For the text-containing cell, return its midpoint in [x, y] coordinate format. 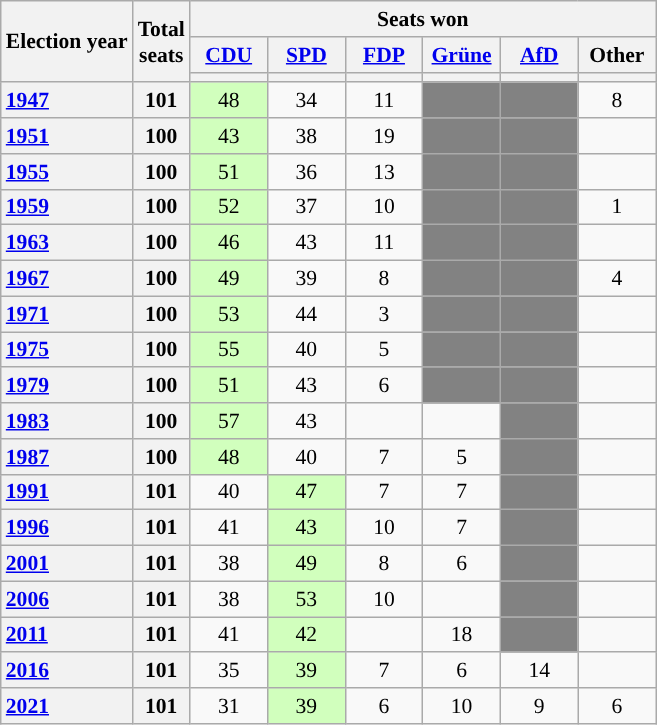
1963 [67, 243]
9 [539, 706]
4 [617, 279]
1967 [67, 279]
1996 [67, 528]
2021 [67, 706]
44 [307, 314]
1971 [67, 314]
52 [229, 207]
37 [307, 207]
18 [462, 635]
1991 [67, 492]
34 [307, 101]
Grüne [462, 55]
57 [229, 421]
1951 [67, 136]
1983 [67, 421]
42 [307, 635]
AfD [539, 55]
SPD [307, 55]
2006 [67, 599]
1959 [67, 207]
31 [229, 706]
1975 [67, 350]
Seats won [423, 19]
35 [229, 671]
1947 [67, 101]
3 [384, 314]
14 [539, 671]
1 [617, 207]
13 [384, 172]
46 [229, 243]
Other [617, 55]
CDU [229, 55]
1987 [67, 457]
2001 [67, 564]
1955 [67, 172]
FDP [384, 55]
2016 [67, 671]
2011 [67, 635]
Election year [67, 42]
47 [307, 492]
1979 [67, 386]
19 [384, 136]
55 [229, 350]
Totalseats [162, 42]
36 [307, 172]
